Scan for the cell matching the given text and deliver its (X, Y) coordinate at center. 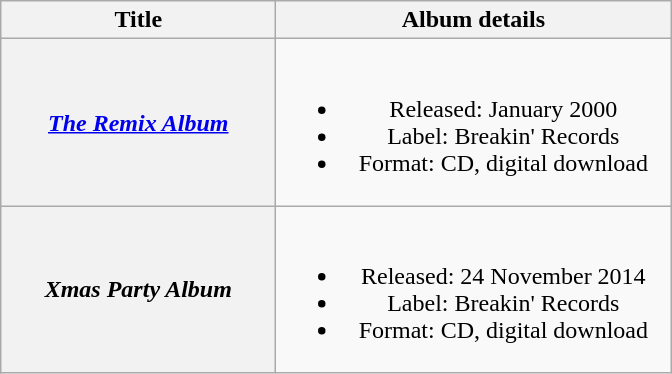
Released: January 2000Label: Breakin' RecordsFormat: CD, digital download (474, 122)
Title (138, 20)
The Remix Album (138, 122)
Album details (474, 20)
Released: 24 November 2014Label: Breakin' RecordsFormat: CD, digital download (474, 290)
Xmas Party Album (138, 290)
